Return the (X, Y) coordinate for the center point of the cell that contains the specified text.  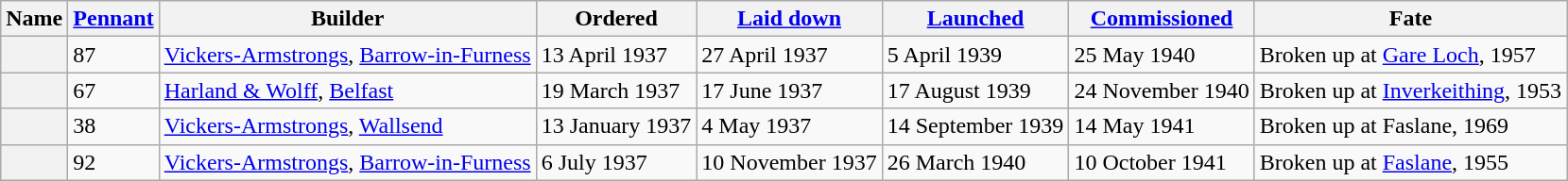
Launched (975, 19)
92 (113, 162)
Broken up at Faslane, 1969 (1410, 126)
17 June 1937 (789, 90)
Fate (1410, 19)
Name (34, 19)
13 April 1937 (616, 55)
Ordered (616, 19)
Vickers-Armstrongs, Wallsend (348, 126)
14 May 1941 (1162, 126)
10 November 1937 (789, 162)
10 October 1941 (1162, 162)
Builder (348, 19)
6 July 1937 (616, 162)
38 (113, 126)
5 April 1939 (975, 55)
17 August 1939 (975, 90)
19 March 1937 (616, 90)
Laid down (789, 19)
Broken up at Inverkeithing, 1953 (1410, 90)
67 (113, 90)
26 March 1940 (975, 162)
Harland & Wolff, Belfast (348, 90)
27 April 1937 (789, 55)
Commissioned (1162, 19)
13 January 1937 (616, 126)
Broken up at Faslane, 1955 (1410, 162)
14 September 1939 (975, 126)
Pennant (113, 19)
25 May 1940 (1162, 55)
Broken up at Gare Loch, 1957 (1410, 55)
4 May 1937 (789, 126)
87 (113, 55)
24 November 1940 (1162, 90)
